Extract the [X, Y] coordinate from the center of the cell holding the provided text.  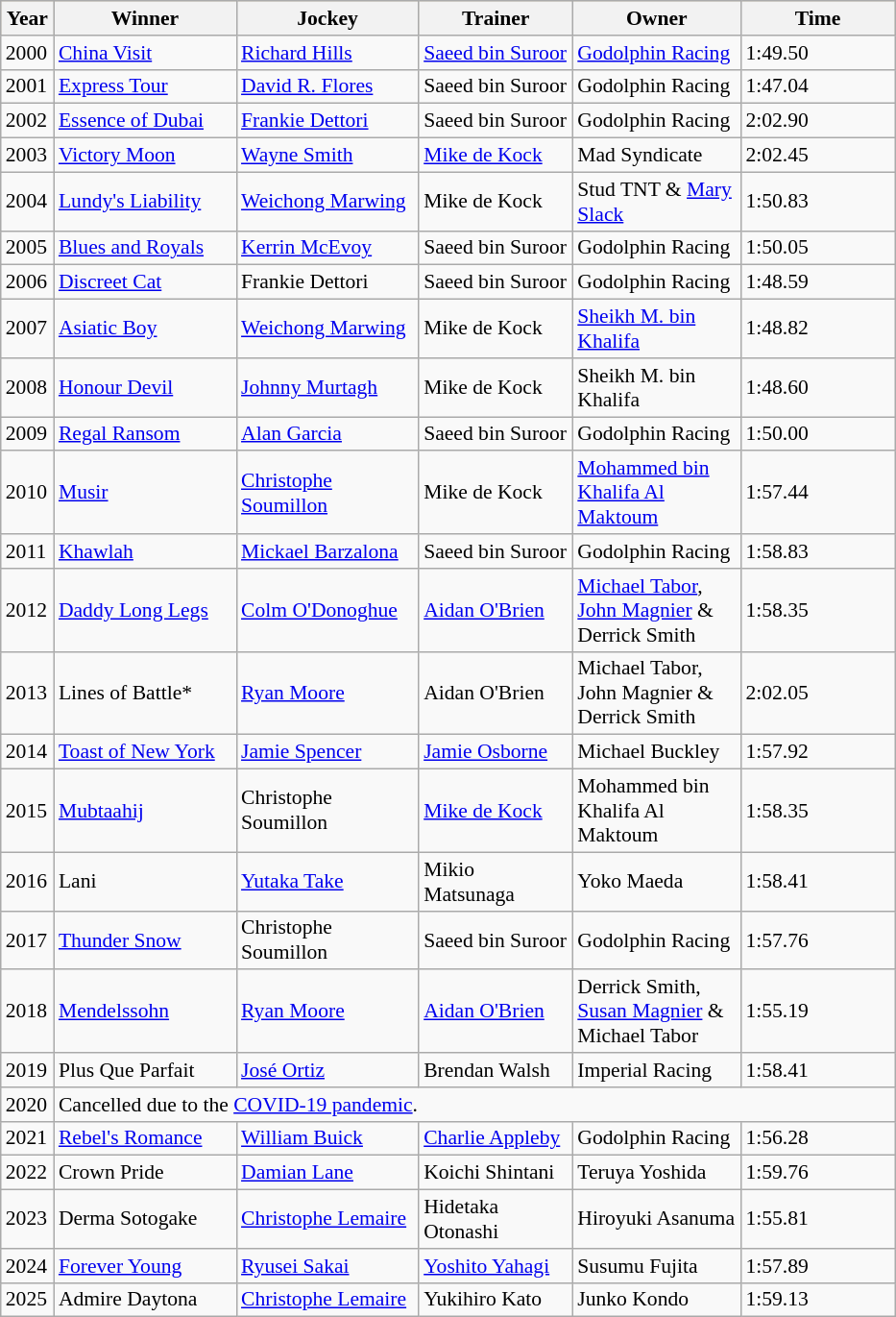
Yoshito Yahagi [496, 1266]
2002 [27, 121]
Jamie Osborne [496, 752]
1:49.50 [817, 53]
2022 [27, 1173]
Time [817, 18]
Richard Hills [327, 53]
1:59.13 [817, 1300]
2015 [27, 811]
Lani [145, 882]
1:55.19 [817, 1012]
Crown Pride [145, 1173]
Derma Sotogake [145, 1220]
2008 [27, 388]
Winner [145, 18]
2016 [27, 882]
2014 [27, 752]
William Buick [327, 1138]
2005 [27, 248]
Regal Ransom [145, 434]
2010 [27, 494]
2012 [27, 611]
2023 [27, 1220]
Kerrin McEvoy [327, 248]
José Ortiz [327, 1070]
Damian Lane [327, 1173]
2:02.45 [817, 156]
Forever Young [145, 1266]
Junko Kondo [657, 1300]
1:57.76 [817, 939]
Yukihiro Kato [496, 1300]
Rebel's Romance [145, 1138]
Year [27, 18]
Jamie Spencer [327, 752]
Jockey [327, 18]
2003 [27, 156]
2006 [27, 282]
2004 [27, 202]
Cancelled due to the COVID-19 pandemic. [474, 1105]
2020 [27, 1105]
Yoko Maeda [657, 882]
Alan Garcia [327, 434]
1:57.92 [817, 752]
Teruya Yoshida [657, 1173]
2024 [27, 1266]
China Visit [145, 53]
Brendan Walsh [496, 1070]
Hidetaka Otonashi [496, 1220]
2025 [27, 1300]
Hiroyuki Asanuma [657, 1220]
Michael Buckley [657, 752]
Johnny Murtagh [327, 388]
2011 [27, 551]
Lundy's Liability [145, 202]
1:50.05 [817, 248]
2019 [27, 1070]
Mickael Barzalona [327, 551]
1:57.44 [817, 494]
Derrick Smith, Susan Magnier & Michael Tabor [657, 1012]
2:02.90 [817, 121]
Khawlah [145, 551]
1:47.04 [817, 86]
1:50.00 [817, 434]
David R. Flores [327, 86]
Express Tour [145, 86]
2001 [27, 86]
Toast of New York [145, 752]
Musir [145, 494]
Charlie Appleby [496, 1138]
1:55.81 [817, 1220]
1:58.83 [817, 551]
2007 [27, 329]
Discreet Cat [145, 282]
1:48.59 [817, 282]
Asiatic Boy [145, 329]
Plus Que Parfait [145, 1070]
2:02.05 [817, 694]
Honour Devil [145, 388]
Essence of Dubai [145, 121]
Lines of Battle* [145, 694]
Victory Moon [145, 156]
1:56.28 [817, 1138]
Blues and Royals [145, 248]
Susumu Fujita [657, 1266]
1:48.82 [817, 329]
Stud TNT & Mary Slack [657, 202]
Trainer [496, 18]
1:50.83 [817, 202]
2021 [27, 1138]
Thunder Snow [145, 939]
Mikio Matsunaga [496, 882]
2017 [27, 939]
Colm O'Donoghue [327, 611]
2013 [27, 694]
Mubtaahij [145, 811]
1:59.76 [817, 1173]
2000 [27, 53]
Mad Syndicate [657, 156]
Ryusei Sakai [327, 1266]
2018 [27, 1012]
Wayne Smith [327, 156]
Imperial Racing [657, 1070]
2009 [27, 434]
Admire Daytona [145, 1300]
1:48.60 [817, 388]
Daddy Long Legs [145, 611]
Koichi Shintani [496, 1173]
1:57.89 [817, 1266]
Owner [657, 18]
Mendelssohn [145, 1012]
Yutaka Take [327, 882]
